Determine the [X, Y] coordinate at the center of the cell enclosing the given text.  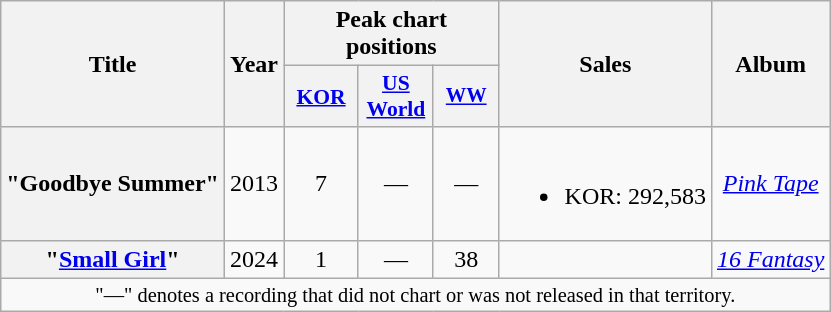
Peak chart positions [392, 34]
38 [466, 259]
"Small Girl" [113, 259]
Pink Tape [770, 184]
2024 [254, 259]
USWorld [396, 96]
KOR [322, 96]
Title [113, 64]
16 Fantasy [770, 259]
Album [770, 64]
1 [322, 259]
KOR: 292,583 [605, 184]
"Goodbye Summer" [113, 184]
"—" denotes a recording that did not chart or was not released in that territory. [416, 295]
Sales [605, 64]
WW [466, 96]
2013 [254, 184]
Year [254, 64]
7 [322, 184]
